Output the [x, y] coordinate of the center of the cell containing the given text.  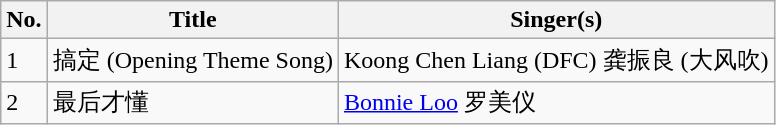
Singer(s) [556, 20]
Koong Chen Liang (DFC) 龚振良 (大风吹) [556, 60]
1 [24, 60]
2 [24, 102]
Title [192, 20]
最后才懂 [192, 102]
Bonnie Loo 罗美仪 [556, 102]
No. [24, 20]
搞定 (Opening Theme Song) [192, 60]
